Output the (x, y) coordinate of the center of the cell containing the given text.  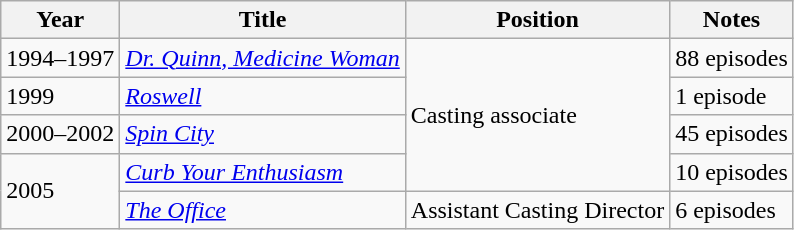
Year (60, 20)
Spin City (262, 134)
Assistant Casting Director (537, 210)
Casting associate (537, 115)
1999 (60, 96)
Notes (732, 20)
1994–1997 (60, 58)
The Office (262, 210)
Roswell (262, 96)
88 episodes (732, 58)
2005 (60, 191)
Title (262, 20)
2000–2002 (60, 134)
Position (537, 20)
Dr. Quinn, Medicine Woman (262, 58)
10 episodes (732, 172)
6 episodes (732, 210)
Curb Your Enthusiasm (262, 172)
45 episodes (732, 134)
1 episode (732, 96)
